Return [X, Y] of the center of cell containing provided text 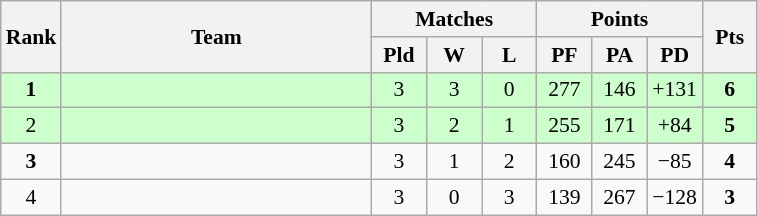
PA [620, 55]
277 [564, 90]
Matches [454, 19]
+84 [674, 126]
Pts [730, 36]
Team [216, 36]
267 [620, 197]
171 [620, 126]
PD [674, 55]
6 [730, 90]
−128 [674, 197]
L [510, 55]
Rank [32, 36]
Pld [398, 55]
5 [730, 126]
+131 [674, 90]
255 [564, 126]
PF [564, 55]
245 [620, 162]
W [454, 55]
Points [620, 19]
146 [620, 90]
160 [564, 162]
−85 [674, 162]
139 [564, 197]
